Scan for the cell matching the given text and deliver its [x, y] coordinate at center. 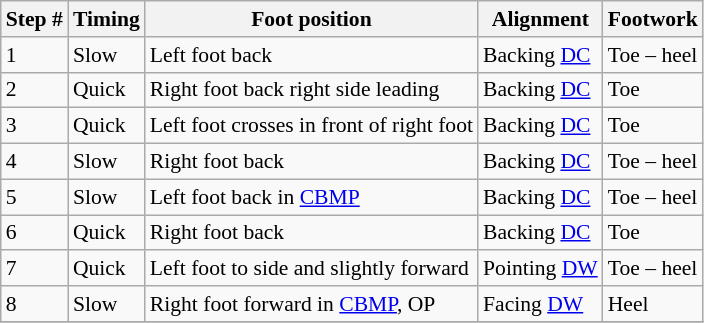
Left foot back in CBMP [312, 197]
Right foot forward in CBMP, OP [312, 304]
4 [34, 162]
Footwork [653, 19]
Facing DW [540, 304]
Foot position [312, 19]
8 [34, 304]
1 [34, 55]
Left foot crosses in front of right foot [312, 126]
2 [34, 90]
6 [34, 233]
Heel [653, 304]
Left foot back [312, 55]
3 [34, 126]
Left foot to side and slightly forward [312, 269]
5 [34, 197]
7 [34, 269]
Right foot back right side leading [312, 90]
Timing [106, 19]
Pointing DW [540, 269]
Step # [34, 19]
Alignment [540, 19]
